For the text-containing cell, return its midpoint in [X, Y] coordinate format. 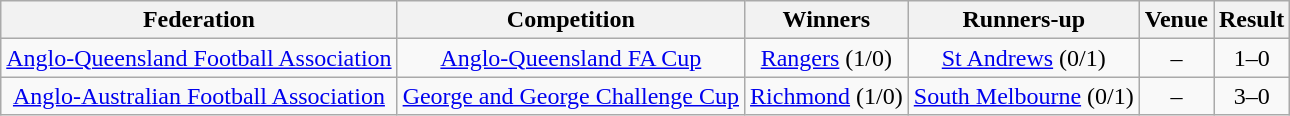
Venue [1176, 20]
Competition [570, 20]
Rangers (1/0) [827, 58]
South Melbourne (0/1) [1024, 96]
Richmond (1/0) [827, 96]
Anglo-Queensland Football Association [199, 58]
Anglo-Queensland FA Cup [570, 58]
1–0 [1252, 58]
Winners [827, 20]
Result [1252, 20]
3–0 [1252, 96]
George and George Challenge Cup [570, 96]
Runners-up [1024, 20]
Anglo-Australian Football Association [199, 96]
St Andrews (0/1) [1024, 58]
Federation [199, 20]
